Search for the cell housing the specified text and yield its [x, y] center coordinate. 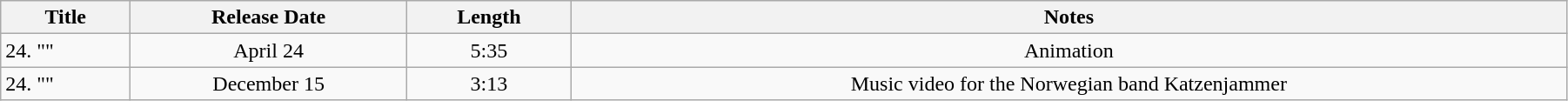
Notes [1069, 17]
December 15 [269, 84]
Animation [1069, 50]
April 24 [269, 50]
3:13 [489, 84]
5:35 [489, 50]
Title [66, 17]
Music video for the Norwegian band Katzenjammer [1069, 84]
Length [489, 17]
Release Date [269, 17]
